Find where the given text appears and provide that cell's center as (X, Y) coordinate. 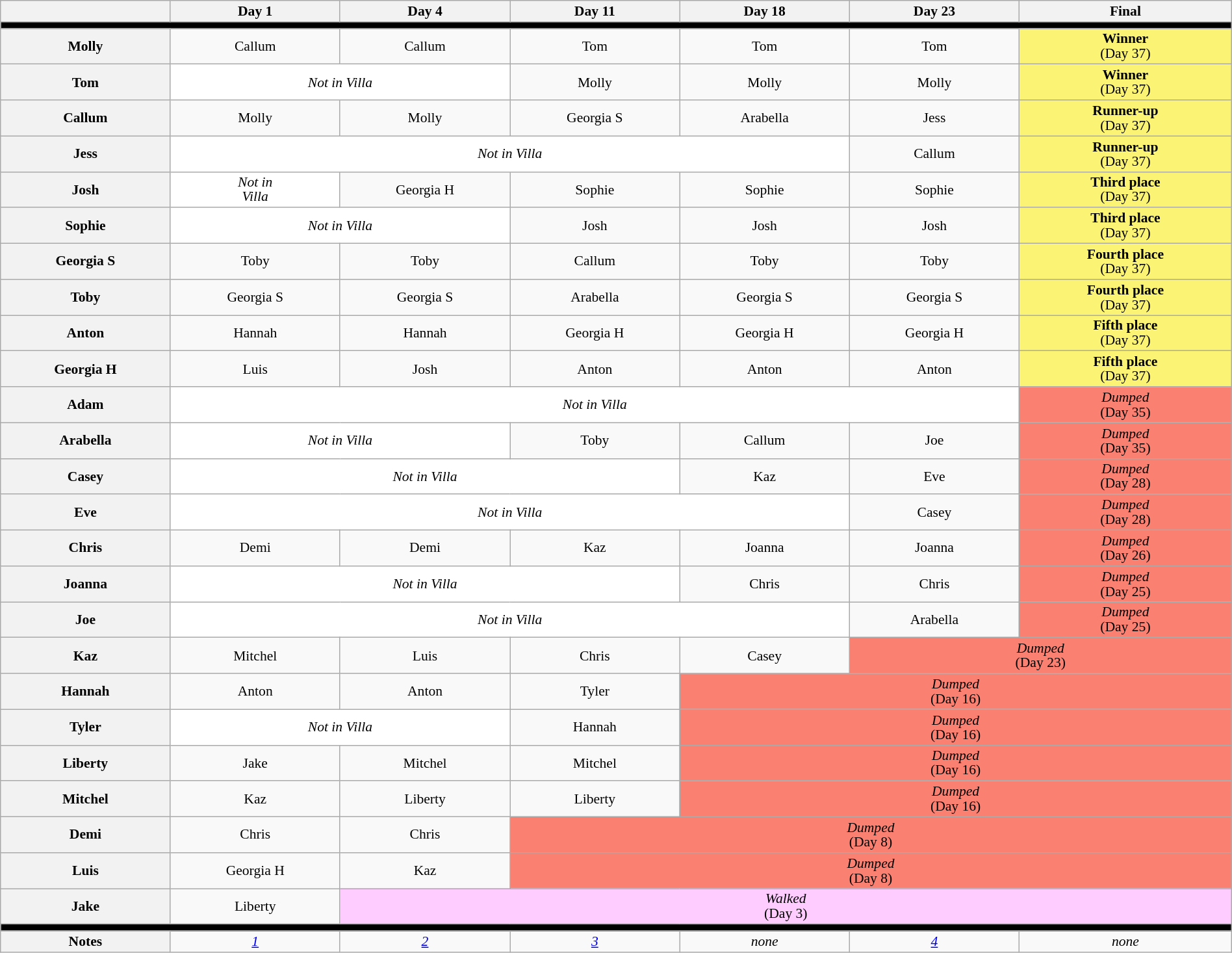
Dumped(Day 26) (1125, 549)
Not inVilla (255, 190)
Day 4 (425, 12)
Day 18 (764, 12)
Notes (86, 941)
3 (595, 941)
4 (934, 941)
Walked (Day 3) (786, 906)
Day 23 (934, 12)
Final (1125, 12)
Day 11 (595, 12)
1 (255, 941)
Day 1 (255, 12)
2 (425, 941)
Dumped(Day 23) (1040, 655)
Adam (86, 404)
